Extract the [X, Y] coordinate from the center of the cell holding the provided text.  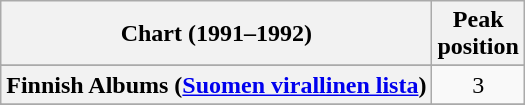
Finnish Albums (Suomen virallinen lista) [216, 85]
Chart (1991–1992) [216, 34]
Peakposition [478, 34]
3 [478, 85]
